Search for the cell housing the specified text and yield its (x, y) center coordinate. 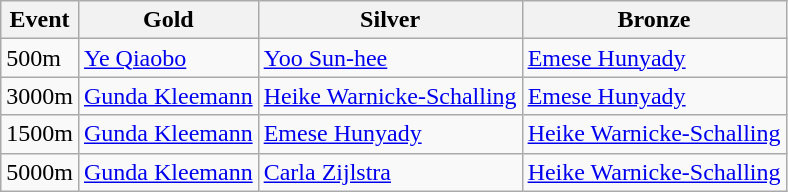
Event (40, 20)
500m (40, 58)
Ye Qiaobo (168, 58)
3000m (40, 96)
5000m (40, 172)
Gold (168, 20)
1500m (40, 134)
Bronze (654, 20)
Silver (390, 20)
Carla Zijlstra (390, 172)
Yoo Sun-hee (390, 58)
